Locate the cell with the specified text and output its [x, y] center coordinate. 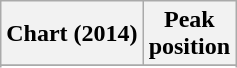
Chart (2014) [72, 34]
Peakposition [189, 34]
